Extract the [x, y] coordinate from the center of the cell holding the provided text.  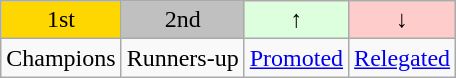
Relegated [402, 58]
2nd [182, 20]
1st [61, 20]
↑ [296, 20]
Champions [61, 58]
Runners-up [182, 58]
↓ [402, 20]
Promoted [296, 58]
